Identify which cell holds the provided text, then report its (x, y) central coordinate. 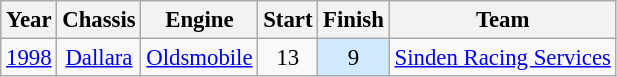
1998 (29, 58)
9 (354, 58)
Chassis (99, 20)
Engine (200, 20)
Finish (354, 20)
13 (288, 58)
Team (502, 20)
Oldsmobile (200, 58)
Start (288, 20)
Dallara (99, 58)
Year (29, 20)
Sinden Racing Services (502, 58)
